From the cell containing the given text, extract its center point as [x, y] coordinate. 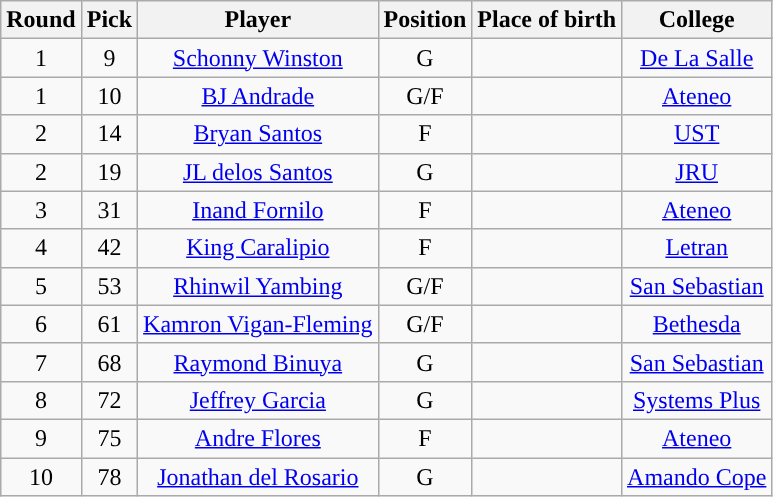
5 [41, 286]
Position [425, 20]
College [697, 20]
Player [258, 20]
78 [109, 477]
Rhinwil Yambing [258, 286]
Raymond Binuya [258, 362]
BJ Andrade [258, 96]
75 [109, 438]
Inand Fornilo [258, 210]
Andre Flores [258, 438]
6 [41, 324]
53 [109, 286]
61 [109, 324]
8 [41, 400]
72 [109, 400]
De La Salle [697, 58]
42 [109, 248]
31 [109, 210]
Round [41, 20]
14 [109, 134]
7 [41, 362]
Bethesda [697, 324]
JL delos Santos [258, 172]
JRU [697, 172]
3 [41, 210]
Bryan Santos [258, 134]
68 [109, 362]
19 [109, 172]
Letran [697, 248]
King Caralipio [258, 248]
Jonathan del Rosario [258, 477]
Kamron Vigan-Fleming [258, 324]
UST [697, 134]
Place of birth [547, 20]
Pick [109, 20]
Systems Plus [697, 400]
4 [41, 248]
Schonny Winston [258, 58]
Amando Cope [697, 477]
Jeffrey Garcia [258, 400]
